Scan for the cell matching the given text and deliver its (X, Y) coordinate at center. 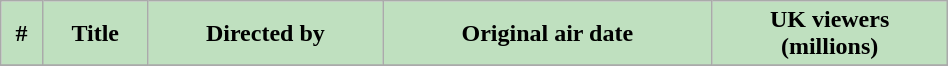
Directed by (265, 34)
Title (95, 34)
# (22, 34)
Original air date (548, 34)
UK viewers(millions) (830, 34)
